Search for the cell housing the specified text and yield its [X, Y] center coordinate. 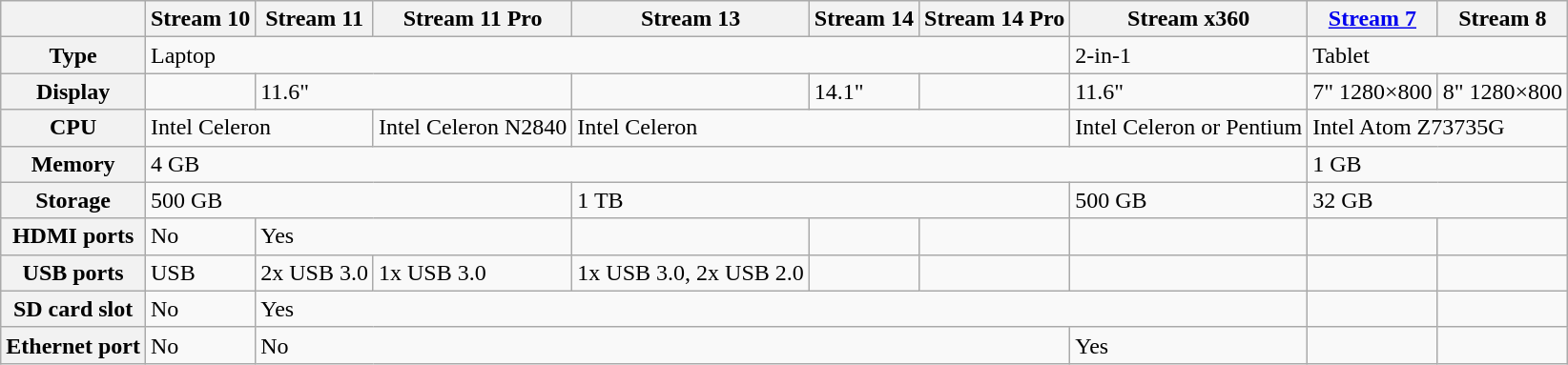
Stream 14 Pro [995, 19]
Memory [73, 164]
Stream 7 [1372, 19]
Intel Celeron or Pentium [1188, 128]
Stream 11 [315, 19]
8" 1280×800 [1502, 91]
Intel Atom Z73735G [1438, 128]
Stream 13 [691, 19]
Stream x360 [1188, 19]
4 GB [726, 164]
1 TB [821, 200]
Intel Celeron N2840 [472, 128]
SD card slot [73, 309]
Display [73, 91]
Stream 14 [864, 19]
Laptop [607, 55]
Ethernet port [73, 345]
Stream 10 [200, 19]
USB ports [73, 273]
2-in-1 [1188, 55]
Type [73, 55]
Tablet [1438, 55]
1 GB [1438, 164]
Stream 11 Pro [472, 19]
HDMI ports [73, 236]
2x USB 3.0 [315, 273]
Storage [73, 200]
1x USB 3.0, 2x USB 2.0 [691, 273]
Stream 8 [1502, 19]
USB [200, 273]
CPU [73, 128]
7" 1280×800 [1372, 91]
14.1" [864, 91]
1x USB 3.0 [472, 273]
32 GB [1438, 200]
